Capture the cell that displays the provided text and extract its (X, Y) central coordinate. 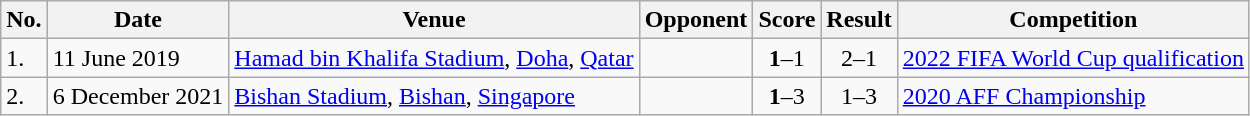
2020 AFF Championship (1073, 96)
1–1 (787, 58)
2022 FIFA World Cup qualification (1073, 58)
Competition (1073, 20)
Score (787, 20)
Bishan Stadium, Bishan, Singapore (434, 96)
Hamad bin Khalifa Stadium, Doha, Qatar (434, 58)
2. (24, 96)
Date (138, 20)
11 June 2019 (138, 58)
1. (24, 58)
Venue (434, 20)
No. (24, 20)
Result (859, 20)
2–1 (859, 58)
Opponent (696, 20)
6 December 2021 (138, 96)
